Scan for the cell matching the given text and deliver its [x, y] coordinate at center. 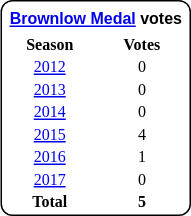
1 [142, 157]
2017 [50, 180]
2014 [50, 112]
5 [142, 202]
Brownlow Medal votes [96, 18]
Season [50, 44]
2015 [50, 134]
2013 [50, 90]
2016 [50, 157]
Votes [142, 44]
4 [142, 134]
2012 [50, 67]
Total [50, 202]
